Determine the [x, y] coordinate at the center of the cell enclosing the given text.  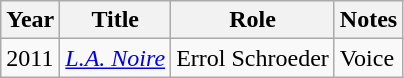
Notes [368, 20]
Errol Schroeder [253, 58]
2011 [30, 58]
Year [30, 20]
Voice [368, 58]
Title [116, 20]
L.A. Noire [116, 58]
Role [253, 20]
